From the cell containing the given text, extract its center point as [X, Y] coordinate. 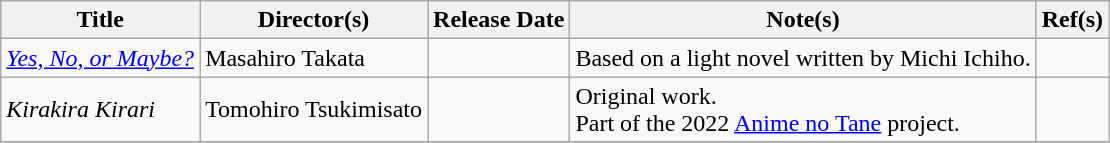
Based on a light novel written by Michi Ichiho. [803, 58]
Yes, No, or Maybe? [100, 58]
Original work.Part of the 2022 Anime no Tane project. [803, 110]
Release Date [499, 20]
Note(s) [803, 20]
Tomohiro Tsukimisato [314, 110]
Title [100, 20]
Ref(s) [1072, 20]
Masahiro Takata [314, 58]
Kirakira Kirari [100, 110]
Director(s) [314, 20]
